Return the [X, Y] coordinate for the center point of the cell that contains the specified text.  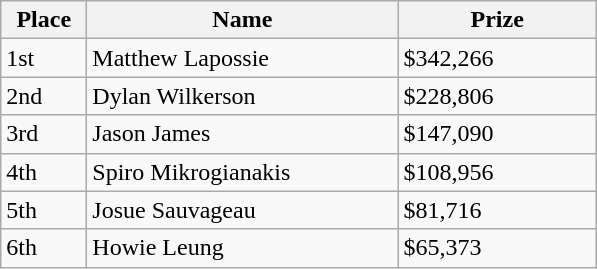
Jason James [242, 134]
6th [44, 248]
$228,806 [498, 96]
Howie Leung [242, 248]
$81,716 [498, 210]
$147,090 [498, 134]
$65,373 [498, 248]
$108,956 [498, 172]
$342,266 [498, 58]
Dylan Wilkerson [242, 96]
Spiro Mikrogianakis [242, 172]
4th [44, 172]
Prize [498, 20]
Place [44, 20]
3rd [44, 134]
Name [242, 20]
Matthew Lapossie [242, 58]
2nd [44, 96]
Josue Sauvageau [242, 210]
1st [44, 58]
5th [44, 210]
